From the cell containing the given text, extract its center point as [x, y] coordinate. 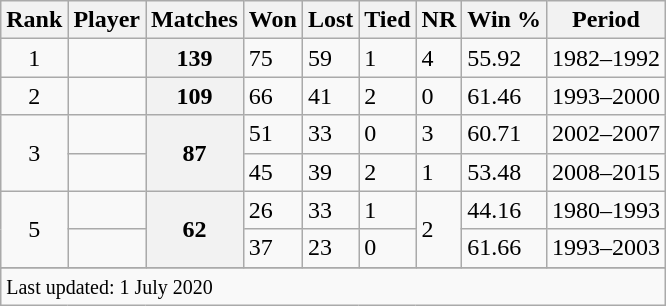
41 [330, 96]
87 [195, 153]
5 [34, 229]
37 [272, 248]
Win % [504, 20]
Player [107, 20]
44.16 [504, 210]
1993–2000 [606, 96]
26 [272, 210]
1993–2003 [606, 248]
55.92 [504, 58]
45 [272, 172]
66 [272, 96]
61.46 [504, 96]
60.71 [504, 134]
Matches [195, 20]
2008–2015 [606, 172]
61.66 [504, 248]
2002–2007 [606, 134]
Tied [388, 20]
4 [439, 58]
Period [606, 20]
Last updated: 1 July 2020 [334, 286]
51 [272, 134]
39 [330, 172]
139 [195, 58]
NR [439, 20]
53.48 [504, 172]
1982–1992 [606, 58]
23 [330, 248]
109 [195, 96]
Lost [330, 20]
59 [330, 58]
62 [195, 229]
1980–1993 [606, 210]
75 [272, 58]
Won [272, 20]
Rank [34, 20]
